Scan for the cell matching the given text and deliver its [x, y] coordinate at center. 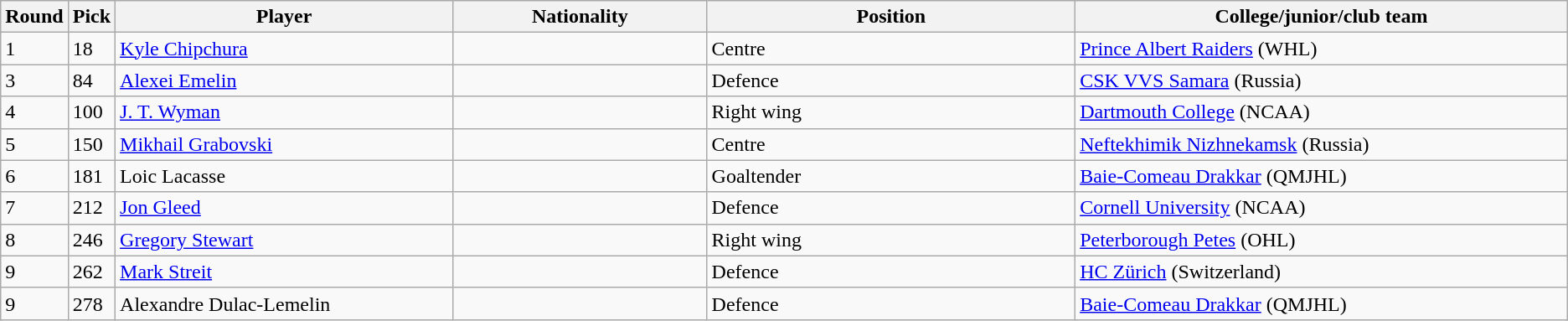
8 [34, 240]
Peterborough Petes (OHL) [1322, 240]
Alexei Emelin [285, 80]
Nationality [580, 17]
212 [91, 208]
Pick [91, 17]
Dartmouth College (NCAA) [1322, 112]
1 [34, 49]
Mikhail Grabovski [285, 144]
262 [91, 272]
Round [34, 17]
J. T. Wyman [285, 112]
Player [285, 17]
278 [91, 303]
HC Zürich (Switzerland) [1322, 272]
Prince Albert Raiders (WHL) [1322, 49]
3 [34, 80]
Gregory Stewart [285, 240]
18 [91, 49]
4 [34, 112]
Kyle Chipchura [285, 49]
CSK VVS Samara (Russia) [1322, 80]
College/junior/club team [1322, 17]
Position [891, 17]
Goaltender [891, 176]
181 [91, 176]
100 [91, 112]
6 [34, 176]
246 [91, 240]
5 [34, 144]
Mark Streit [285, 272]
Loic Lacasse [285, 176]
150 [91, 144]
Neftekhimik Nizhnekamsk (Russia) [1322, 144]
7 [34, 208]
Jon Gleed [285, 208]
Cornell University (NCAA) [1322, 208]
84 [91, 80]
Alexandre Dulac-Lemelin [285, 303]
